Return the (x, y) coordinate for the center point of the cell that contains the specified text.  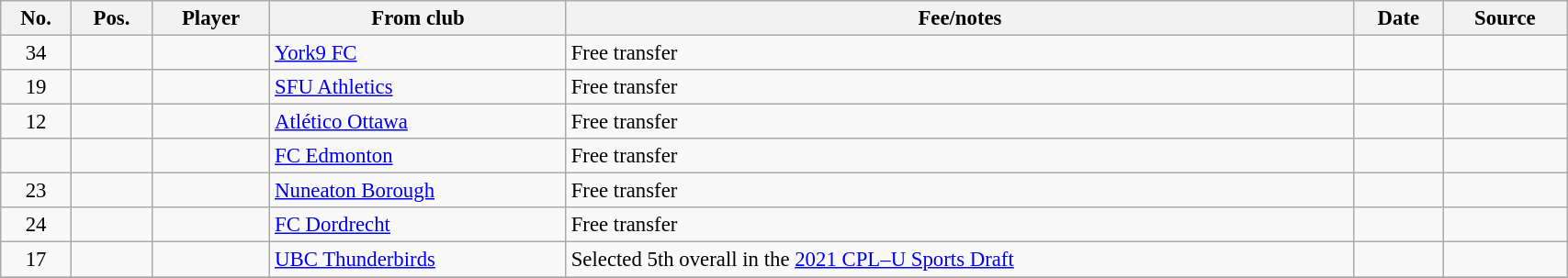
17 (37, 260)
Selected 5th overall in the 2021 CPL–U Sports Draft (959, 260)
12 (37, 122)
FC Dordrecht (419, 225)
Date (1398, 18)
No. (37, 18)
34 (37, 53)
Pos. (112, 18)
Player (210, 18)
UBC Thunderbirds (419, 260)
From club (419, 18)
FC Edmonton (419, 156)
23 (37, 191)
24 (37, 225)
Source (1505, 18)
SFU Athletics (419, 87)
York9 FC (419, 53)
Nuneaton Borough (419, 191)
Atlético Ottawa (419, 122)
Fee/notes (959, 18)
19 (37, 87)
